Scan for the cell matching the given text and deliver its (x, y) coordinate at center. 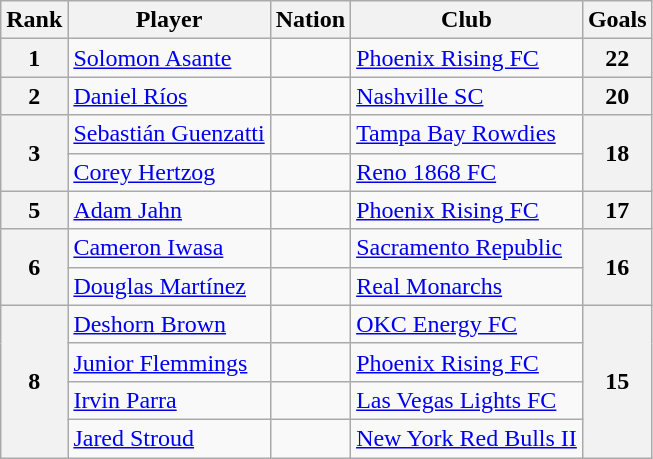
Tampa Bay Rowdies (467, 134)
Club (467, 20)
Las Vegas Lights FC (467, 400)
22 (617, 58)
17 (617, 210)
3 (34, 153)
1 (34, 58)
2 (34, 96)
Adam Jahn (169, 210)
Cameron Iwasa (169, 248)
Daniel Ríos (169, 96)
Junior Flemmings (169, 362)
15 (617, 381)
New York Red Bulls II (467, 438)
Irvin Parra (169, 400)
Sacramento Republic (467, 248)
Sebastián Guenzatti (169, 134)
OKC Energy FC (467, 324)
Nashville SC (467, 96)
Nation (310, 20)
18 (617, 153)
8 (34, 381)
5 (34, 210)
Reno 1868 FC (467, 172)
20 (617, 96)
16 (617, 267)
Solomon Asante (169, 58)
Real Monarchs (467, 286)
Player (169, 20)
6 (34, 267)
Corey Hertzog (169, 172)
Goals (617, 20)
Deshorn Brown (169, 324)
Jared Stroud (169, 438)
Douglas Martínez (169, 286)
Rank (34, 20)
